Detect which cell encompasses the target text, then output its [x, y] center coordinate. 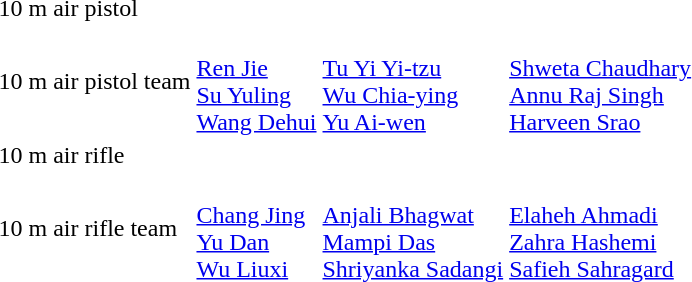
Tu Yi Yi-tzuWu Chia-yingYu Ai-wen [413, 82]
Ren JieSu YulingWang Dehui [256, 82]
